Return the [x, y] coordinate for the center point of the cell that contains the specified text.  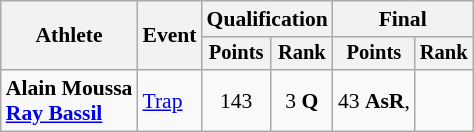
Athlete [70, 36]
Trap [169, 100]
43 AsR, [374, 100]
Alain MoussaRay Bassil [70, 100]
Qualification [268, 19]
Final [403, 19]
3 Q [302, 100]
143 [236, 100]
Event [169, 36]
